Return (x, y) of the center of cell containing provided text 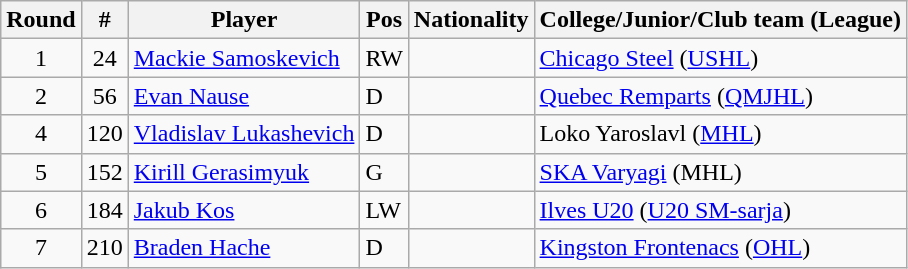
Quebec Remparts (QMJHL) (720, 96)
G (384, 172)
Player (244, 20)
College/Junior/Club team (League) (720, 20)
2 (41, 96)
Kirill Gerasimyuk (244, 172)
Pos (384, 20)
Round (41, 20)
Loko Yaroslavl (MHL) (720, 134)
Chicago Steel (USHL) (720, 58)
7 (41, 248)
1 (41, 58)
152 (104, 172)
120 (104, 134)
184 (104, 210)
Ilves U20 (U20 SM-sarja) (720, 210)
56 (104, 96)
Evan Nause (244, 96)
Braden Hache (244, 248)
5 (41, 172)
# (104, 20)
Jakub Kos (244, 210)
Nationality (471, 20)
4 (41, 134)
Mackie Samoskevich (244, 58)
RW (384, 58)
24 (104, 58)
Kingston Frontenacs (OHL) (720, 248)
6 (41, 210)
LW (384, 210)
210 (104, 248)
Vladislav Lukashevich (244, 134)
SKA Varyagi (MHL) (720, 172)
